Capture the cell that displays the provided text and extract its [x, y] central coordinate. 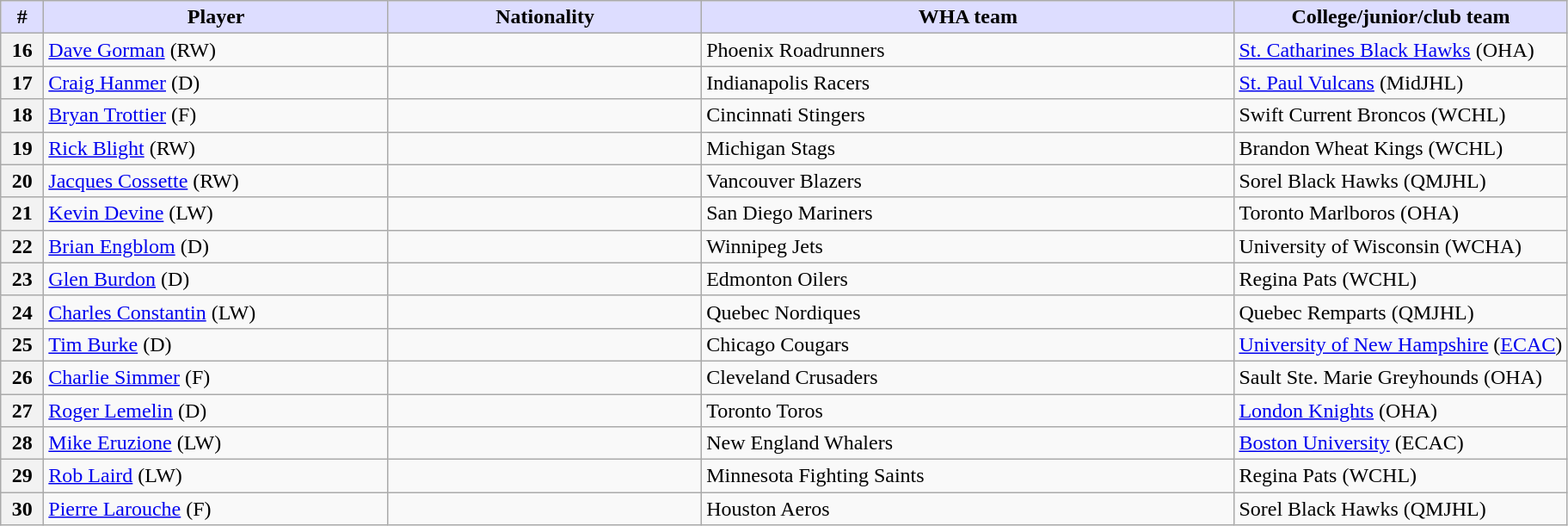
Edmonton Oilers [968, 279]
Indianapolis Racers [968, 83]
University of New Hampshire (ECAC) [1400, 344]
23 [22, 279]
Tim Burke (D) [217, 344]
WHA team [968, 17]
30 [22, 509]
Vancouver Blazers [968, 181]
21 [22, 213]
Charles Constantin (LW) [217, 312]
Roger Lemelin (D) [217, 411]
College/junior/club team [1400, 17]
Michigan Stags [968, 148]
Swift Current Broncos (WCHL) [1400, 115]
Cincinnati Stingers [968, 115]
20 [22, 181]
Rick Blight (RW) [217, 148]
Mike Eruzione (LW) [217, 443]
Brandon Wheat Kings (WCHL) [1400, 148]
17 [22, 83]
22 [22, 246]
Bryan Trottier (F) [217, 115]
London Knights (OHA) [1400, 411]
26 [22, 377]
Cleveland Crusaders [968, 377]
San Diego Mariners [968, 213]
Toronto Toros [968, 411]
25 [22, 344]
Sault Ste. Marie Greyhounds (OHA) [1400, 377]
Dave Gorman (RW) [217, 50]
Glen Burdon (D) [217, 279]
24 [22, 312]
Quebec Remparts (QMJHL) [1400, 312]
Pierre Larouche (F) [217, 509]
19 [22, 148]
University of Wisconsin (WCHA) [1400, 246]
29 [22, 476]
Phoenix Roadrunners [968, 50]
Chicago Cougars [968, 344]
St. Catharines Black Hawks (OHA) [1400, 50]
Rob Laird (LW) [217, 476]
16 [22, 50]
St. Paul Vulcans (MidJHL) [1400, 83]
Kevin Devine (LW) [217, 213]
Toronto Marlboros (OHA) [1400, 213]
Jacques Cossette (RW) [217, 181]
Boston University (ECAC) [1400, 443]
Winnipeg Jets [968, 246]
Houston Aeros [968, 509]
Quebec Nordiques [968, 312]
# [22, 17]
27 [22, 411]
Minnesota Fighting Saints [968, 476]
Player [217, 17]
Craig Hanmer (D) [217, 83]
18 [22, 115]
28 [22, 443]
New England Whalers [968, 443]
Brian Engblom (D) [217, 246]
Nationality [544, 17]
Charlie Simmer (F) [217, 377]
